Detect which cell encompasses the target text, then output its [x, y] center coordinate. 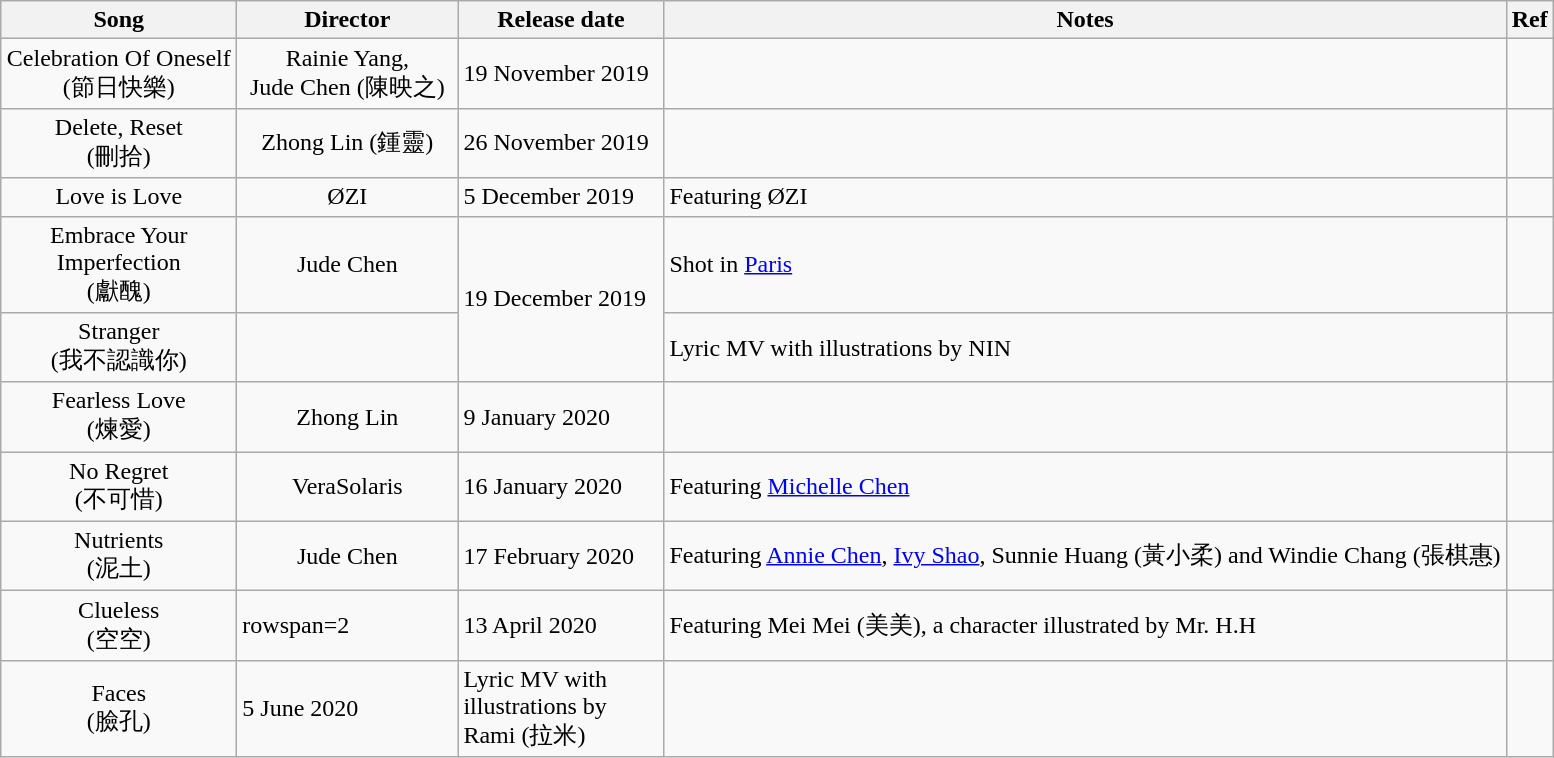
Shot in Paris [1085, 264]
Fearless Love(煉愛) [119, 417]
Love is Love [119, 197]
Embrace Your Imperfection(獻醜) [119, 264]
Featuring Annie Chen, Ivy Shao, Sunnie Huang (黃小柔) and Windie Chang (張棋惠) [1085, 556]
ØZI [348, 197]
5 December 2019 [561, 197]
Notes [1085, 20]
No Regret(不可惜) [119, 487]
Ref [1530, 20]
Release date [561, 20]
Lyric MV with illustrations by Rami (拉米) [561, 708]
Celebration Of Oneself(節日快樂) [119, 74]
Director [348, 20]
Delete, Reset(刪拾) [119, 143]
Zhong Lin (鍾靈) [348, 143]
13 April 2020 [561, 626]
19 December 2019 [561, 299]
17 February 2020 [561, 556]
Featuring ØZI [1085, 197]
Clueless(空空) [119, 626]
Nutrients(泥土) [119, 556]
Featuring Mei Mei (美美), a character illustrated by Mr. H.H [1085, 626]
Song [119, 20]
Stranger(我不認識你) [119, 348]
Featuring Michelle Chen [1085, 487]
Rainie Yang,Jude Chen (陳映之) [348, 74]
Faces(臉孔) [119, 708]
19 November 2019 [561, 74]
rowspan=2 [348, 626]
5 June 2020 [348, 708]
Lyric MV with illustrations by NIN [1085, 348]
26 November 2019 [561, 143]
VeraSolaris [348, 487]
9 January 2020 [561, 417]
16 January 2020 [561, 487]
Zhong Lin [348, 417]
